Search for the cell housing the specified text and yield its [x, y] center coordinate. 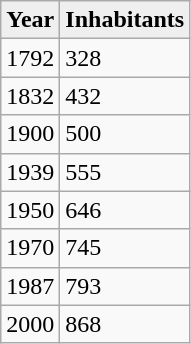
1950 [30, 210]
1832 [30, 96]
Inhabitants [125, 20]
328 [125, 58]
646 [125, 210]
1970 [30, 248]
1900 [30, 134]
1987 [30, 286]
793 [125, 286]
868 [125, 324]
Year [30, 20]
555 [125, 172]
432 [125, 96]
745 [125, 248]
1792 [30, 58]
1939 [30, 172]
500 [125, 134]
2000 [30, 324]
